Provide the (X, Y) coordinate of the cell's center where the given text is located.  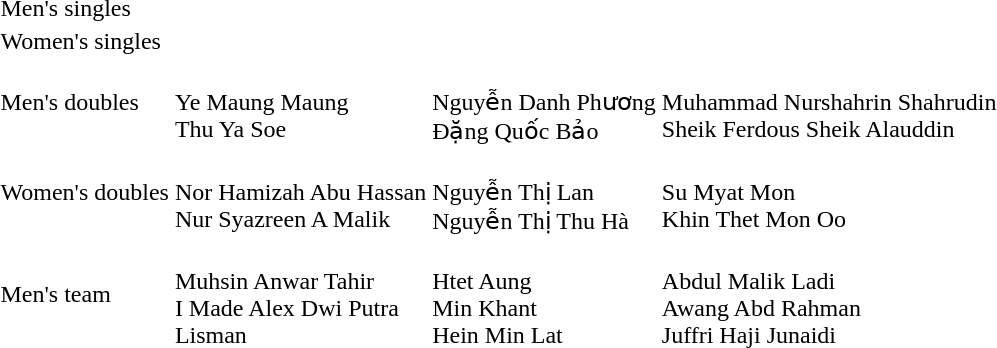
Ye Maung MaungThu Ya Soe (300, 102)
Nguyễn Danh PhươngĐặng Quốc Bảo (544, 102)
Nor Hamizah Abu HassanNur Syazreen A Malik (300, 192)
Nguyễn Thị LanNguyễn Thị Thu Hà (544, 192)
